Capture the cell that displays the provided text and extract its (x, y) central coordinate. 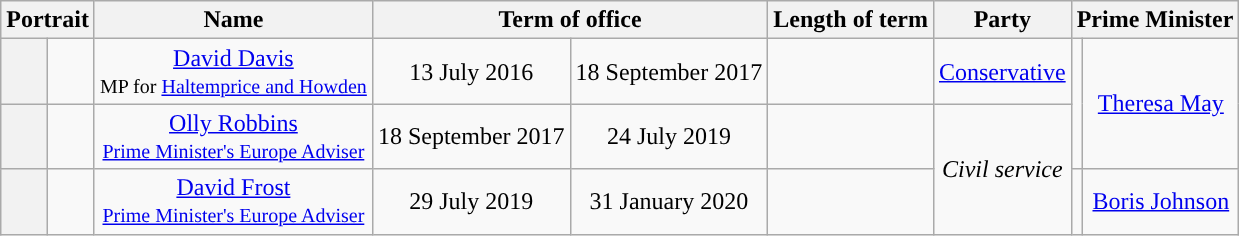
Conservative (1002, 72)
Term of office (570, 20)
Olly RobbinsPrime Minister's Europe Adviser (233, 136)
Portrait (48, 20)
Name (233, 20)
31 January 2020 (669, 202)
Party (1002, 20)
29 July 2019 (471, 202)
Length of term (851, 20)
24 July 2019 (669, 136)
Boris Johnson (1161, 202)
David DavisMP for Haltemprice and Howden (233, 72)
Civil service (1002, 169)
13 July 2016 (471, 72)
Prime Minister (1155, 20)
David FrostPrime Minister's Europe Adviser (233, 202)
Theresa May (1161, 104)
